Return the [x, y] coordinate for the center point of the cell that contains the specified text.  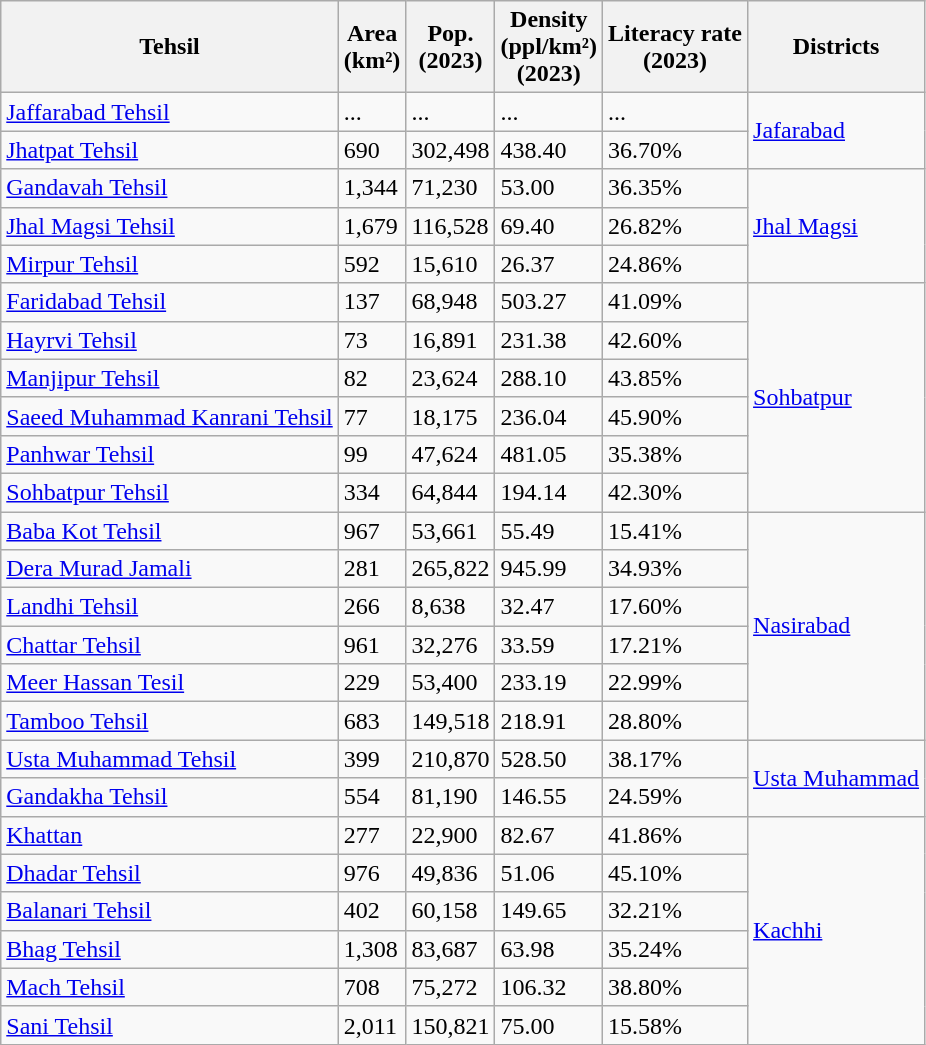
36.35% [676, 188]
Sani Tehsil [170, 1025]
41.86% [676, 835]
288.10 [549, 378]
36.70% [676, 150]
481.05 [549, 454]
71,230 [450, 188]
Landhi Tehsil [170, 607]
Literacy rate(2023) [676, 47]
23,624 [450, 378]
708 [372, 987]
302,498 [450, 150]
961 [372, 645]
146.55 [549, 797]
82.67 [549, 835]
22.99% [676, 683]
32.21% [676, 911]
43.85% [676, 378]
75,272 [450, 987]
Nasirabad [836, 626]
Jafarabad [836, 131]
47,624 [450, 454]
33.59 [549, 645]
945.99 [549, 569]
17.21% [676, 645]
Meer Hassan Tesil [170, 683]
42.60% [676, 340]
266 [372, 607]
83,687 [450, 949]
Area(km²) [372, 47]
Hayrvi Tehsil [170, 340]
218.91 [549, 721]
402 [372, 911]
Bhag Tehsil [170, 949]
503.27 [549, 302]
Jhal Magsi Tehsil [170, 226]
38.17% [676, 759]
99 [372, 454]
Chattar Tehsil [170, 645]
2,011 [372, 1025]
1,344 [372, 188]
Gandakha Tehsil [170, 797]
554 [372, 797]
Kachhi [836, 930]
592 [372, 264]
137 [372, 302]
34.93% [676, 569]
16,891 [450, 340]
17.60% [676, 607]
1,679 [372, 226]
Jaffarabad Tehsil [170, 112]
Jhal Magsi [836, 226]
53,400 [450, 683]
32,276 [450, 645]
Gandavah Tehsil [170, 188]
53,661 [450, 531]
73 [372, 340]
683 [372, 721]
81,190 [450, 797]
26.37 [549, 264]
229 [372, 683]
51.06 [549, 873]
60,158 [450, 911]
149,518 [450, 721]
15.58% [676, 1025]
Faridabad Tehsil [170, 302]
77 [372, 416]
15.41% [676, 531]
277 [372, 835]
24.86% [676, 264]
Usta Muhammad [836, 778]
Jhatpat Tehsil [170, 150]
236.04 [549, 416]
75.00 [549, 1025]
399 [372, 759]
233.19 [549, 683]
8,638 [450, 607]
210,870 [450, 759]
Saeed Muhammad Kanrani Tehsil [170, 416]
116,528 [450, 226]
967 [372, 531]
Tamboo Tehsil [170, 721]
64,844 [450, 492]
Density(ppl/km²)(2023) [549, 47]
69.40 [549, 226]
281 [372, 569]
106.32 [549, 987]
32.47 [549, 607]
41.09% [676, 302]
976 [372, 873]
82 [372, 378]
Khattan [170, 835]
Sohbatpur [836, 397]
42.30% [676, 492]
53.00 [549, 188]
528.50 [549, 759]
15,610 [450, 264]
231.38 [549, 340]
150,821 [450, 1025]
Pop.(2023) [450, 47]
28.80% [676, 721]
194.14 [549, 492]
Balanari Tehsil [170, 911]
Districts [836, 47]
Mach Tehsil [170, 987]
22,900 [450, 835]
35.38% [676, 454]
18,175 [450, 416]
49,836 [450, 873]
1,308 [372, 949]
Dhadar Tehsil [170, 873]
35.24% [676, 949]
24.59% [676, 797]
149.65 [549, 911]
Manjipur Tehsil [170, 378]
Dera Murad Jamali [170, 569]
26.82% [676, 226]
45.10% [676, 873]
63.98 [549, 949]
690 [372, 150]
Tehsil [170, 47]
68,948 [450, 302]
38.80% [676, 987]
Mirpur Tehsil [170, 264]
438.40 [549, 150]
334 [372, 492]
Sohbatpur Tehsil [170, 492]
265,822 [450, 569]
Usta Muhammad Tehsil [170, 759]
Panhwar Tehsil [170, 454]
55.49 [549, 531]
45.90% [676, 416]
Baba Kot Tehsil [170, 531]
